From the cell containing the given text, extract its center point as [x, y] coordinate. 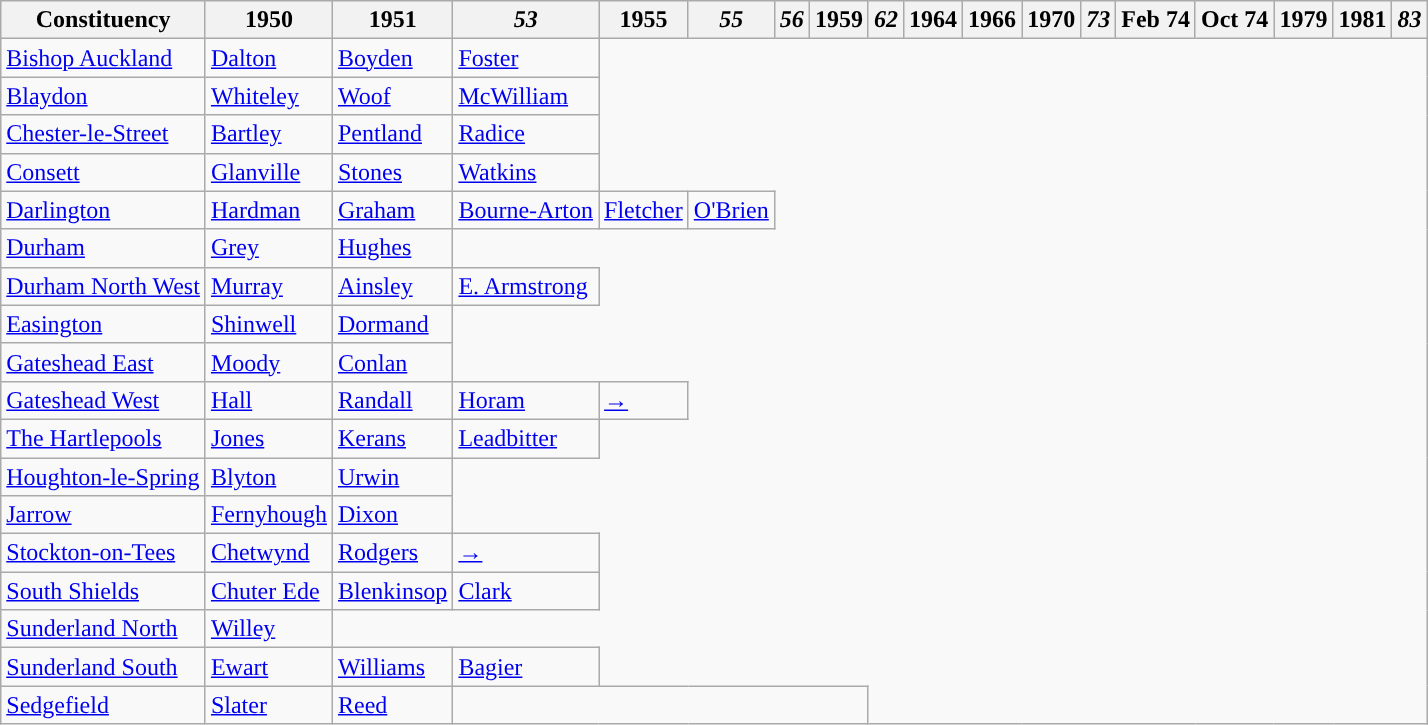
Blenkinsop [392, 591]
Rodgers [392, 553]
Radice [526, 134]
Bishop Auckland [104, 58]
83 [1410, 20]
Urwin [392, 477]
South Shields [104, 591]
Leadbitter [526, 438]
Dormand [392, 324]
Graham [392, 210]
1966 [992, 20]
Dixon [392, 515]
Watkins [526, 172]
Gateshead East [104, 362]
1964 [932, 20]
Constituency [104, 20]
62 [886, 20]
Dalton [268, 58]
Fernyhough [268, 515]
56 [792, 20]
Ainsley [392, 286]
Horam [526, 400]
Williams [392, 667]
Durham North West [104, 286]
Randall [392, 400]
73 [1098, 20]
Boyden [392, 58]
McWilliam [526, 96]
1951 [392, 20]
Pentland [392, 134]
Glanville [268, 172]
Woof [392, 96]
Easington [104, 324]
Ewart [268, 667]
Murray [268, 286]
Kerans [392, 438]
1981 [1362, 20]
Consett [104, 172]
Chuter Ede [268, 591]
Jarrow [104, 515]
Sunderland North [104, 629]
Durham [104, 248]
Reed [392, 705]
Oct 74 [1234, 20]
E. Armstrong [526, 286]
Blaydon [104, 96]
Jones [268, 438]
The Hartlepools [104, 438]
1955 [644, 20]
1959 [838, 20]
53 [526, 20]
Shinwell [268, 324]
Willey [268, 629]
Feb 74 [1156, 20]
Stockton-on-Tees [104, 553]
Clark [526, 591]
Conlan [392, 362]
Hardman [268, 210]
Whiteley [268, 96]
1970 [1052, 20]
Bourne-Arton [526, 210]
Houghton-le-Spring [104, 477]
Fletcher [644, 210]
1979 [1304, 20]
1950 [268, 20]
Sedgefield [104, 705]
Blyton [268, 477]
Grey [268, 248]
Bartley [268, 134]
55 [731, 20]
Chester-le-Street [104, 134]
Hughes [392, 248]
Sunderland South [104, 667]
Hall [268, 400]
Stones [392, 172]
Darlington [104, 210]
Gateshead West [104, 400]
O'Brien [731, 210]
Foster [526, 58]
Bagier [526, 667]
Slater [268, 705]
Moody [268, 362]
Chetwynd [268, 553]
